From the cell containing the given text, extract its center point as (X, Y) coordinate. 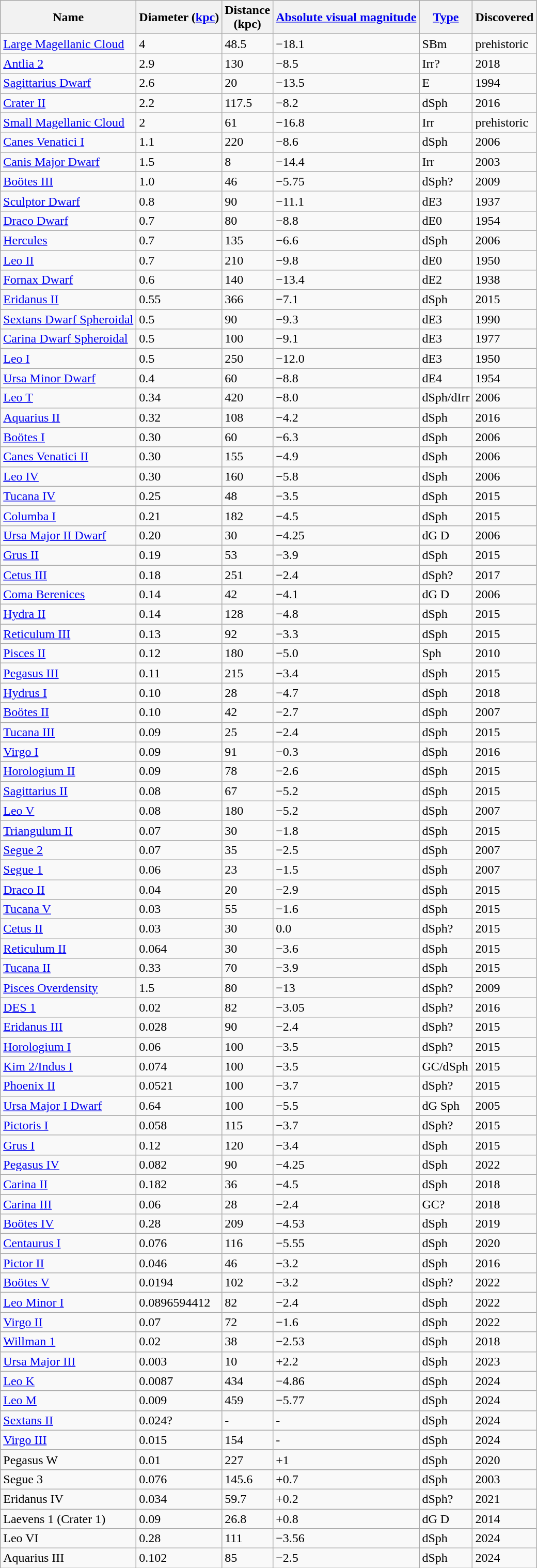
Sph (446, 654)
Leo I (68, 359)
Tucana II (68, 968)
145.6 (248, 1479)
2010 (504, 654)
2.6 (179, 83)
2 (179, 122)
250 (248, 359)
2019 (504, 1224)
0.6 (179, 280)
−14.4 (346, 162)
120 (248, 1145)
0.64 (179, 1106)
Ursa Major II Dwarf (68, 535)
0.0 (346, 929)
Canis Major Dwarf (68, 162)
Horologium II (68, 771)
0.074 (179, 1066)
Type (446, 18)
−11.1 (346, 201)
Draco Dwarf (68, 221)
−1.5 (346, 870)
128 (248, 614)
Boötes III (68, 181)
0.18 (179, 575)
Hydra II (68, 614)
2021 (504, 1499)
Antlia 2 (68, 64)
Aquarius II (68, 417)
−4.8 (346, 614)
−0.3 (346, 752)
108 (248, 417)
2014 (504, 1518)
Ursa Major I Dwarf (68, 1106)
−5.77 (346, 1401)
38 (248, 1342)
0.21 (179, 516)
92 (248, 634)
53 (248, 555)
Small Magellanic Cloud (68, 122)
E (446, 83)
434 (248, 1381)
Crater II (68, 103)
Discovered (504, 18)
−18.1 (346, 44)
−3.56 (346, 1539)
154 (248, 1440)
0.11 (179, 673)
Pegasus III (68, 673)
−2.6 (346, 771)
0.009 (179, 1401)
−4.86 (346, 1381)
−3.05 (346, 1007)
61 (248, 122)
10 (248, 1361)
Irr? (446, 64)
Hercules (68, 240)
220 (248, 142)
−5.5 (346, 1106)
+0.2 (346, 1499)
Absolute visual magnitude (346, 18)
Kim 2/Indus I (68, 1066)
111 (248, 1539)
Grus II (68, 555)
2.2 (179, 103)
−6.3 (346, 437)
55 (248, 909)
1.0 (179, 181)
Pegasus W (68, 1460)
Columba I (68, 516)
−12.0 (346, 359)
Ursa Minor Dwarf (68, 378)
Leo T (68, 398)
78 (248, 771)
Pictoris I (68, 1125)
−2.7 (346, 712)
−9.3 (346, 319)
0.0194 (179, 1283)
135 (248, 240)
Draco II (68, 889)
117.5 (248, 103)
Leo II (68, 260)
−5.8 (346, 476)
Segue 3 (68, 1479)
35 (248, 850)
−8.2 (346, 103)
+1 (346, 1460)
Leo Minor I (68, 1302)
Leo V (68, 811)
227 (248, 1460)
182 (248, 516)
0.01 (179, 1460)
−13 (346, 988)
0.04 (179, 889)
0.33 (179, 968)
−1.8 (346, 830)
−3.6 (346, 949)
36 (248, 1184)
−2.9 (346, 889)
Boötes IV (68, 1224)
0.25 (179, 496)
2.9 (179, 64)
Distance (kpc) (248, 18)
Eridanus II (68, 300)
Leo M (68, 1401)
1990 (504, 319)
2023 (504, 1361)
Pisces II (68, 654)
Boötes V (68, 1283)
420 (248, 398)
1977 (504, 339)
Diameter (kpc) (179, 18)
23 (248, 870)
−4.9 (346, 457)
140 (248, 280)
Leo K (68, 1381)
0.0087 (179, 1381)
Sagittarius II (68, 791)
366 (248, 300)
0.32 (179, 417)
Reticulum II (68, 949)
−13.4 (346, 280)
0.8 (179, 201)
0.003 (179, 1361)
0.058 (179, 1125)
−5.0 (346, 654)
Fornax Dwarf (68, 280)
0.015 (179, 1440)
215 (248, 673)
Cetus III (68, 575)
GC? (446, 1204)
Leo VI (68, 1539)
dE2 (446, 280)
0.102 (179, 1558)
Segue 2 (68, 850)
Eridanus III (68, 1027)
70 (248, 968)
Segue 1 (68, 870)
dE4 (446, 378)
155 (248, 457)
4 (179, 44)
−4.2 (346, 417)
+2.2 (346, 1361)
160 (248, 476)
0.4 (179, 378)
Coma Berenices (68, 595)
0.024? (179, 1420)
0.55 (179, 300)
0.082 (179, 1165)
67 (248, 791)
Sagittarius Dwarf (68, 83)
48.5 (248, 44)
−4.7 (346, 693)
0.19 (179, 555)
Centaurus I (68, 1244)
−5.55 (346, 1244)
0.028 (179, 1027)
Leo IV (68, 476)
25 (248, 732)
Aquarius III (68, 1558)
0.0896594412 (179, 1302)
−8.5 (346, 64)
116 (248, 1244)
DES 1 (68, 1007)
2017 (504, 575)
Willman 1 (68, 1342)
0.13 (179, 634)
0.034 (179, 1499)
0.064 (179, 949)
459 (248, 1401)
Sculptor Dwarf (68, 201)
−5.75 (346, 181)
−9.1 (346, 339)
Eridanus IV (68, 1499)
251 (248, 575)
−2.53 (346, 1342)
Carina II (68, 1184)
Name (68, 18)
102 (248, 1283)
Ursa Major III (68, 1361)
72 (248, 1322)
0.0521 (179, 1086)
59.7 (248, 1499)
Canes Venatici II (68, 457)
Tucana V (68, 909)
−6.6 (346, 240)
−16.8 (346, 122)
Triangulum II (68, 830)
209 (248, 1224)
210 (248, 260)
91 (248, 752)
1937 (504, 201)
Carina III (68, 1204)
Pegasus IV (68, 1165)
115 (248, 1125)
Grus I (68, 1145)
26.8 (248, 1518)
−8.6 (346, 142)
Virgo I (68, 752)
Tucana III (68, 732)
SBm (446, 44)
Reticulum III (68, 634)
dG Sph (446, 1106)
Large Magellanic Cloud (68, 44)
+0.7 (346, 1479)
8 (248, 162)
Horologium I (68, 1047)
1994 (504, 83)
Sextans II (68, 1420)
1938 (504, 280)
0.182 (179, 1184)
Laevens 1 (Crater 1) (68, 1518)
Pictor II (68, 1263)
Tucana IV (68, 496)
Hydrus I (68, 693)
85 (248, 1558)
Phoenix II (68, 1086)
−13.5 (346, 83)
−3.3 (346, 634)
0.34 (179, 398)
1.1 (179, 142)
Canes Venatici I (68, 142)
2005 (504, 1106)
Virgo II (68, 1322)
Carina Dwarf Spheroidal (68, 339)
Sextans Dwarf Spheroidal (68, 319)
−4.1 (346, 595)
Cetus II (68, 929)
+0.8 (346, 1518)
130 (248, 64)
−8.0 (346, 398)
0.20 (179, 535)
Virgo III (68, 1440)
−9.8 (346, 260)
dSph/dIrr (446, 398)
Boötes I (68, 437)
GC/dSph (446, 1066)
48 (248, 496)
−4.53 (346, 1224)
0.046 (179, 1263)
Boötes II (68, 712)
Pisces Overdensity (68, 988)
−7.1 (346, 300)
